Locate the cell with the specified text and output its [x, y] center coordinate. 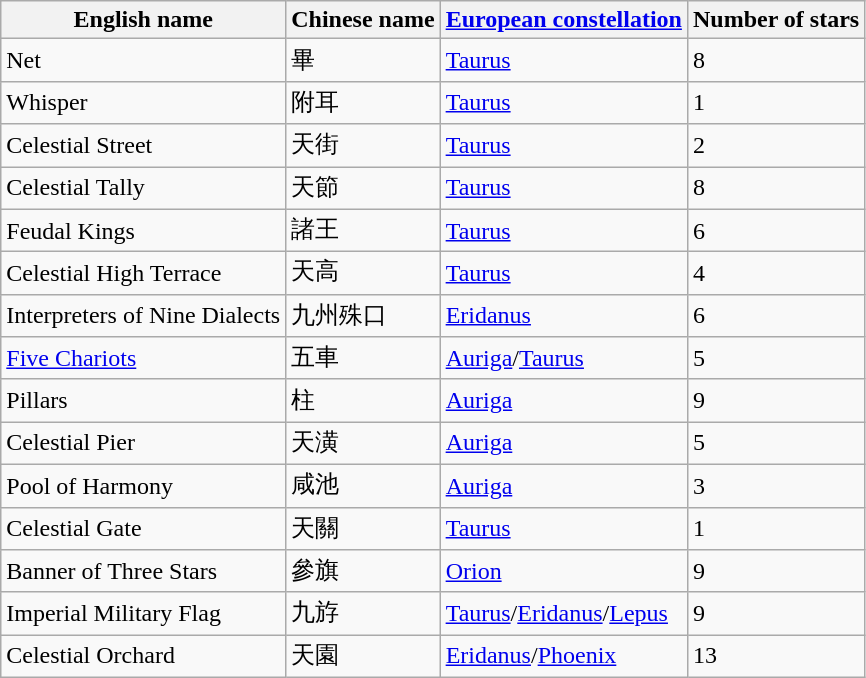
Eridanus [564, 316]
天高 [363, 274]
English name [144, 20]
五車 [363, 358]
天節 [363, 188]
Pillars [144, 400]
九州殊口 [363, 316]
Number of stars [776, 20]
13 [776, 656]
九斿 [363, 614]
咸池 [363, 486]
Celestial High Terrace [144, 274]
天街 [363, 146]
Net [144, 60]
Five Chariots [144, 358]
2 [776, 146]
Celestial Orchard [144, 656]
天關 [363, 528]
諸王 [363, 230]
天園 [363, 656]
Eridanus/Phoenix [564, 656]
Celestial Pier [144, 444]
3 [776, 486]
Taurus/Eridanus/Lepus [564, 614]
Imperial Military Flag [144, 614]
畢 [363, 60]
Interpreters of Nine Dialects [144, 316]
天潢 [363, 444]
Auriga/Taurus [564, 358]
Pool of Harmony [144, 486]
European constellation [564, 20]
Celestial Gate [144, 528]
Celestial Tally [144, 188]
Feudal Kings [144, 230]
Whisper [144, 102]
Chinese name [363, 20]
附耳 [363, 102]
Orion [564, 572]
Banner of Three Stars [144, 572]
4 [776, 274]
Celestial Street [144, 146]
參旗 [363, 572]
柱 [363, 400]
